For the text-containing cell, return its midpoint in (x, y) coordinate format. 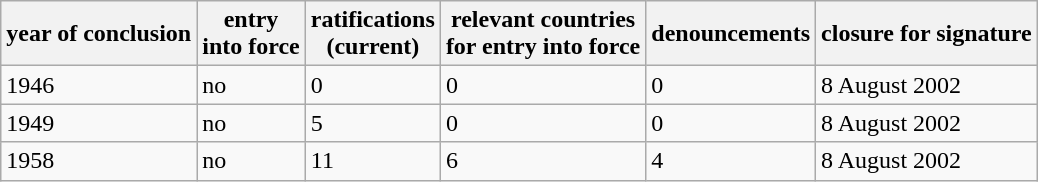
relevant countriesfor entry into force (542, 34)
closure for signature (927, 34)
ratifications (current) (372, 34)
6 (542, 161)
1949 (99, 123)
5 (372, 123)
entry into force (252, 34)
year of conclusion (99, 34)
1958 (99, 161)
1946 (99, 85)
11 (372, 161)
denouncements (731, 34)
4 (731, 161)
